For the text-containing cell, return its midpoint in (x, y) coordinate format. 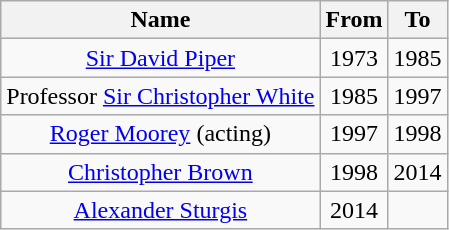
To (418, 20)
1973 (354, 58)
Name (160, 20)
Professor Sir Christopher White (160, 96)
From (354, 20)
Roger Moorey (acting) (160, 134)
Sir David Piper (160, 58)
Christopher Brown (160, 172)
Alexander Sturgis (160, 210)
